Scan for the cell matching the given text and deliver its (x, y) coordinate at center. 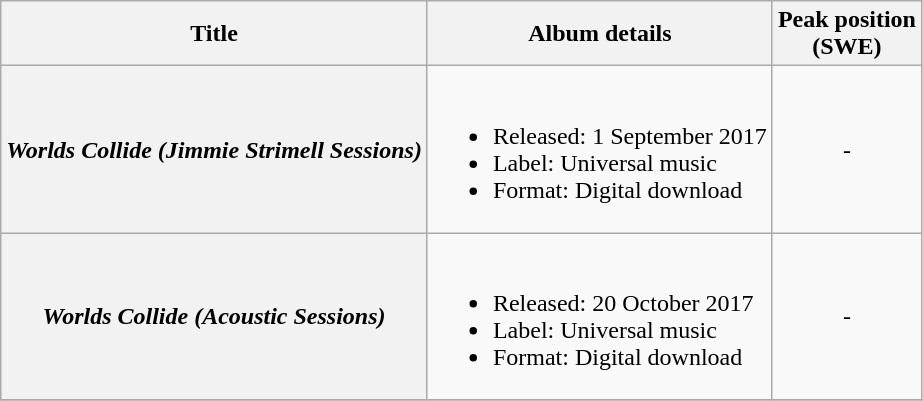
Released: 20 October 2017Label: Universal musicFormat: Digital download (600, 316)
Released: 1 September 2017Label: Universal musicFormat: Digital download (600, 150)
Worlds Collide (Acoustic Sessions) (214, 316)
Peak position (SWE) (846, 34)
Album details (600, 34)
Worlds Collide (Jimmie Strimell Sessions) (214, 150)
Title (214, 34)
